Capture the cell that displays the provided text and extract its (X, Y) central coordinate. 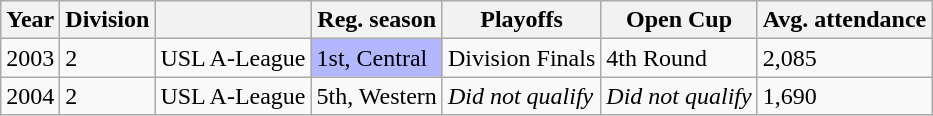
5th, Western (376, 96)
4th Round (679, 58)
Year (30, 20)
2,085 (844, 58)
Open Cup (679, 20)
2003 (30, 58)
Avg. attendance (844, 20)
Division Finals (521, 58)
Reg. season (376, 20)
1st, Central (376, 58)
1,690 (844, 96)
Playoffs (521, 20)
Division (108, 20)
2004 (30, 96)
